Output the (X, Y) coordinate of the center of the cell containing the given text.  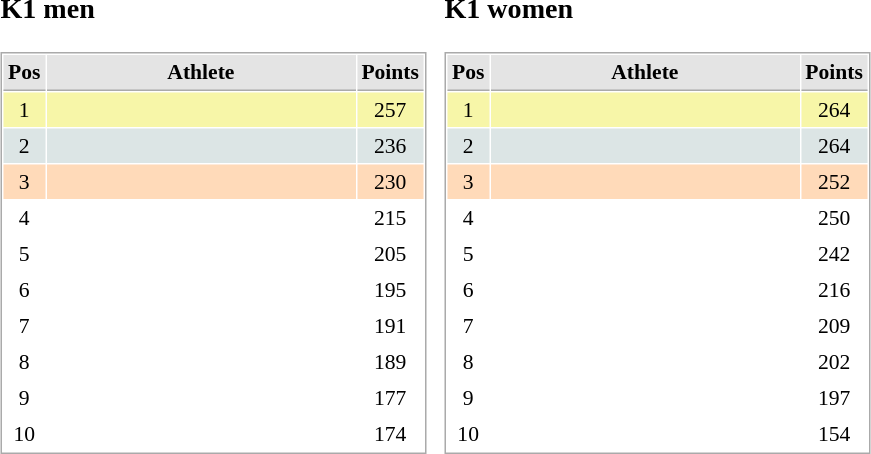
215 (390, 218)
177 (390, 398)
250 (834, 218)
191 (390, 326)
257 (390, 110)
174 (390, 434)
202 (834, 362)
216 (834, 290)
195 (390, 290)
230 (390, 182)
252 (834, 182)
242 (834, 254)
154 (834, 434)
189 (390, 362)
236 (390, 146)
205 (390, 254)
209 (834, 326)
197 (834, 398)
